Locate the cell with the specified text and output its (X, Y) center coordinate. 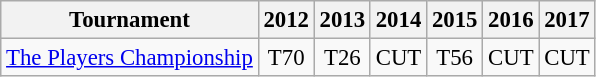
Tournament (130, 20)
2015 (455, 20)
T70 (286, 58)
The Players Championship (130, 58)
T56 (455, 58)
2014 (398, 20)
2013 (342, 20)
2012 (286, 20)
T26 (342, 58)
2016 (511, 20)
2017 (567, 20)
